Pinpoint the cell where the given text exists, returning its (X, Y) midpoint coordinate. 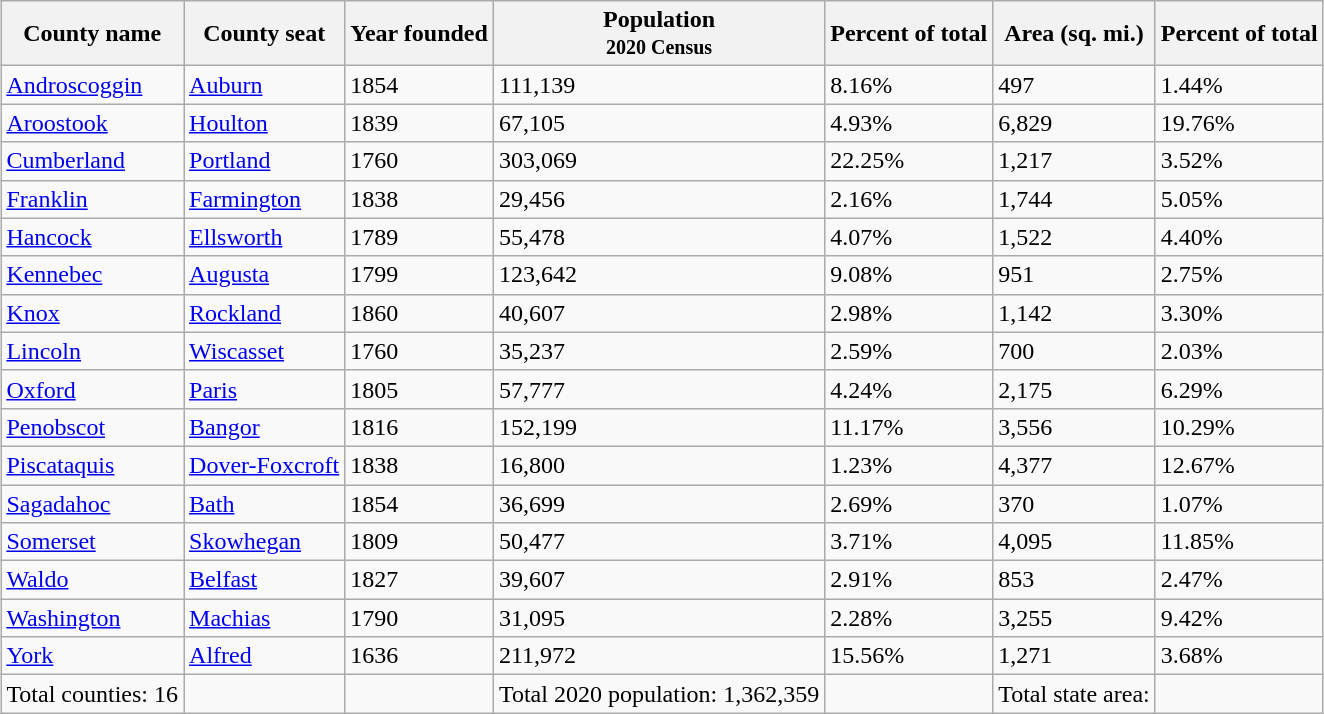
Franklin (92, 199)
67,105 (658, 123)
3,556 (1074, 427)
1,142 (1074, 313)
2.98% (909, 313)
6,829 (1074, 123)
Sagadahoc (92, 503)
1805 (420, 389)
1789 (420, 237)
4.93% (909, 123)
Alfred (264, 656)
1816 (420, 427)
Skowhegan (264, 542)
Androscoggin (92, 85)
152,199 (658, 427)
50,477 (658, 542)
3.30% (1239, 313)
6.29% (1239, 389)
Year founded (420, 34)
853 (1074, 580)
Hancock (92, 237)
Bath (264, 503)
55,478 (658, 237)
211,972 (658, 656)
York (92, 656)
Portland (264, 161)
Wiscasset (264, 351)
1799 (420, 275)
57,777 (658, 389)
Somerset (92, 542)
Augusta (264, 275)
2.28% (909, 618)
11.17% (909, 427)
2,175 (1074, 389)
10.29% (1239, 427)
40,607 (658, 313)
Lincoln (92, 351)
Knox (92, 313)
36,699 (658, 503)
497 (1074, 85)
29,456 (658, 199)
1,271 (1074, 656)
Total counties: 16 (92, 694)
22.25% (909, 161)
Ellsworth (264, 237)
Waldo (92, 580)
1790 (420, 618)
1827 (420, 580)
Area (sq. mi.) (1074, 34)
Machias (264, 618)
Total 2020 population: 1,362,359 (658, 694)
Belfast (264, 580)
4,095 (1074, 542)
12.67% (1239, 465)
Dover-Foxcroft (264, 465)
2.03% (1239, 351)
11.85% (1239, 542)
9.42% (1239, 618)
1,217 (1074, 161)
16,800 (658, 465)
1839 (420, 123)
Oxford (92, 389)
Kennebec (92, 275)
2.47% (1239, 580)
1860 (420, 313)
1,744 (1074, 199)
2.69% (909, 503)
Auburn (264, 85)
3.68% (1239, 656)
3,255 (1074, 618)
123,642 (658, 275)
31,095 (658, 618)
Cumberland (92, 161)
Washington (92, 618)
35,237 (658, 351)
County name (92, 34)
19.76% (1239, 123)
Aroostook (92, 123)
15.56% (909, 656)
Bangor (264, 427)
5.05% (1239, 199)
Paris (264, 389)
1,522 (1074, 237)
4.07% (909, 237)
1636 (420, 656)
2.59% (909, 351)
Houlton (264, 123)
3.71% (909, 542)
370 (1074, 503)
Penobscot (92, 427)
4,377 (1074, 465)
Rockland (264, 313)
4.40% (1239, 237)
4.24% (909, 389)
2.75% (1239, 275)
1.07% (1239, 503)
8.16% (909, 85)
111,139 (658, 85)
303,069 (658, 161)
Farmington (264, 199)
1.44% (1239, 85)
Population2020 Census (658, 34)
700 (1074, 351)
County seat (264, 34)
Piscataquis (92, 465)
Total state area: (1074, 694)
951 (1074, 275)
2.16% (909, 199)
1809 (420, 542)
3.52% (1239, 161)
1.23% (909, 465)
2.91% (909, 580)
9.08% (909, 275)
39,607 (658, 580)
